Return (X, Y) of the center of cell containing provided text 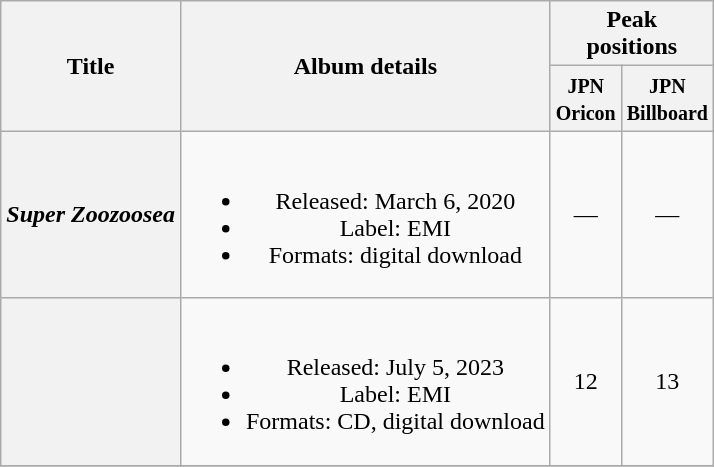
Album details (365, 66)
JPNOricon (586, 98)
Title (91, 66)
Peak positions (632, 34)
Released: March 6, 2020Label: EMIFormats: digital download (365, 214)
JPNBillboard (667, 98)
13 (667, 382)
Super Zoozoosea (91, 214)
12 (586, 382)
Released: July 5, 2023Label: EMIFormats: CD, digital download (365, 382)
